Detect which cell encompasses the target text, then output its (x, y) center coordinate. 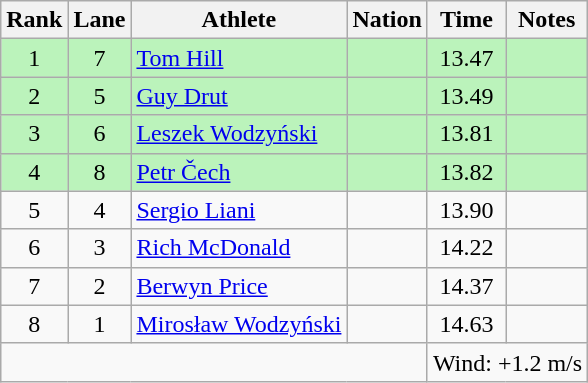
Lane (100, 20)
Tom Hill (239, 58)
Nation (387, 20)
Rich McDonald (239, 248)
13.82 (466, 172)
13.47 (466, 58)
Berwyn Price (239, 286)
Athlete (239, 20)
Guy Drut (239, 96)
Notes (547, 20)
14.22 (466, 248)
Time (466, 20)
Petr Čech (239, 172)
Leszek Wodzyński (239, 134)
Sergio Liani (239, 210)
14.37 (466, 286)
Rank (34, 20)
13.81 (466, 134)
Wind: +1.2 m/s (507, 362)
14.63 (466, 324)
Mirosław Wodzyński (239, 324)
13.90 (466, 210)
13.49 (466, 96)
